Output the [x, y] coordinate of the center of the cell containing the given text.  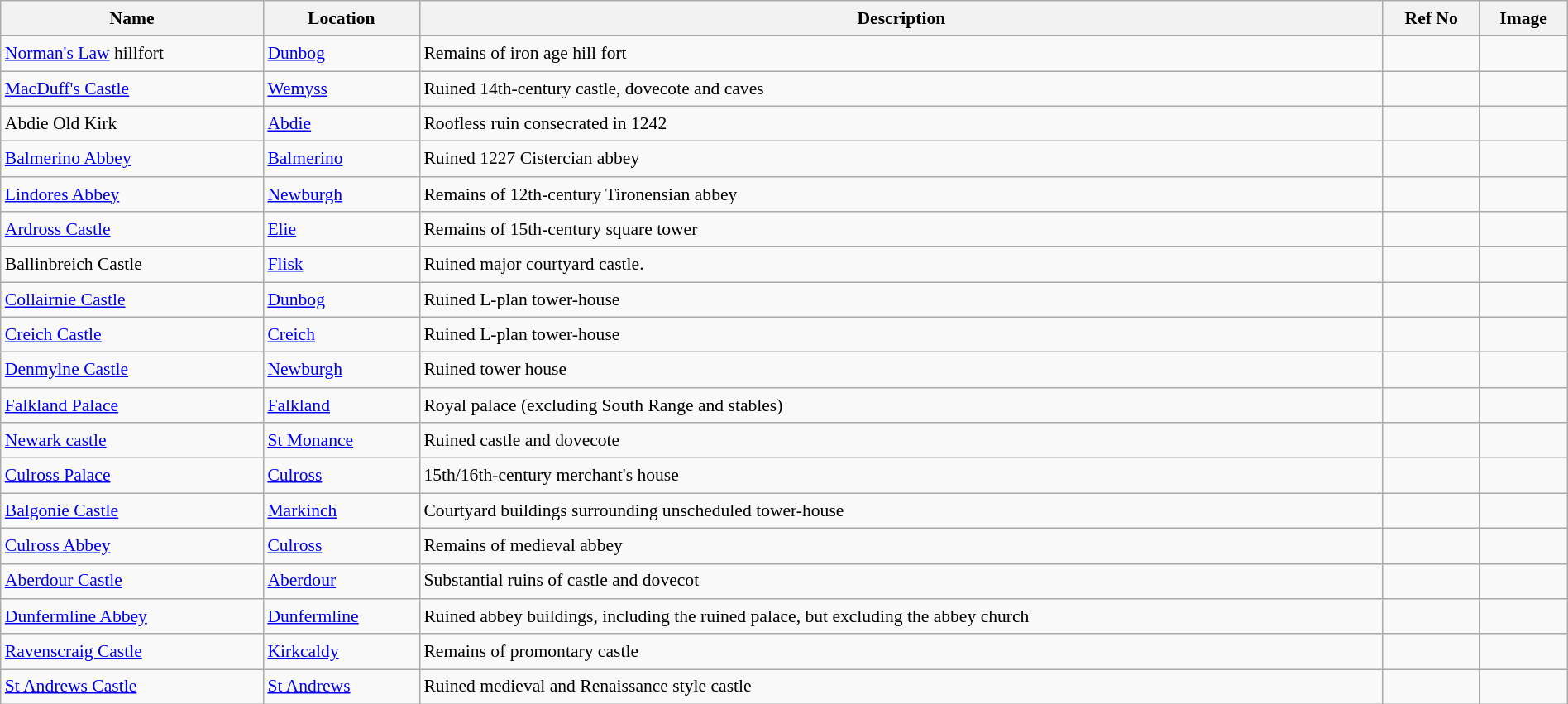
Remains of 15th-century square tower [901, 230]
Name [132, 18]
Markinch [341, 511]
Ruined major courtyard castle. [901, 265]
Falkland [341, 405]
St Monance [341, 440]
Dunfermline Abbey [132, 617]
Description [901, 18]
Location [341, 18]
Dunfermline [341, 617]
Courtyard buildings surrounding unscheduled tower-house [901, 511]
Abdie Old Kirk [132, 124]
Norman's Law hillfort [132, 55]
15th/16th-century merchant's house [901, 477]
Ruined tower house [901, 371]
Remains of iron age hill fort [901, 55]
Falkland Palace [132, 405]
Ruined 1227 Cistercian abbey [901, 159]
Abdie [341, 124]
Ballinbreich Castle [132, 265]
Elie [341, 230]
Ardross Castle [132, 230]
Ruined castle and dovecote [901, 440]
Culross Abbey [132, 546]
Culross Palace [132, 477]
Remains of promontary castle [901, 652]
Balgonie Castle [132, 511]
Royal palace (excluding South Range and stables) [901, 405]
Ruined abbey buildings, including the ruined palace, but excluding the abbey church [901, 617]
Ravenscraig Castle [132, 652]
Creich Castle [132, 336]
Aberdour Castle [132, 581]
Creich [341, 336]
Kirkcaldy [341, 652]
Aberdour [341, 581]
Remains of medieval abbey [901, 546]
Ruined 14th-century castle, dovecote and caves [901, 89]
Image [1523, 18]
Ref No [1431, 18]
Balmerino [341, 159]
Newark castle [132, 440]
Wemyss [341, 89]
Denmylne Castle [132, 371]
Balmerino Abbey [132, 159]
Collairnie Castle [132, 299]
Roofless ruin consecrated in 1242 [901, 124]
Remains of 12th-century Tironensian abbey [901, 195]
Substantial ruins of castle and dovecot [901, 581]
Lindores Abbey [132, 195]
Flisk [341, 265]
MacDuff's Castle [132, 89]
